From the cell containing the given text, extract its center point as (x, y) coordinate. 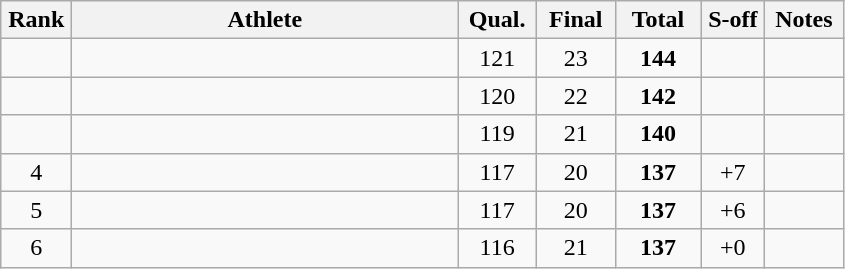
Athlete (265, 20)
116 (498, 248)
Qual. (498, 20)
S-off (733, 20)
4 (36, 172)
119 (498, 134)
Notes (804, 20)
+6 (733, 210)
Total (658, 20)
140 (658, 134)
121 (498, 58)
6 (36, 248)
Rank (36, 20)
5 (36, 210)
+0 (733, 248)
+7 (733, 172)
Final (576, 20)
120 (498, 96)
144 (658, 58)
23 (576, 58)
142 (658, 96)
22 (576, 96)
